Output the [X, Y] coordinate of the center of the cell containing the given text.  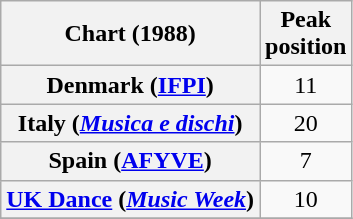
Peakposition [306, 34]
Spain (AFYVE) [130, 161]
10 [306, 199]
Italy (Musica e dischi) [130, 123]
UK Dance (Music Week) [130, 199]
20 [306, 123]
7 [306, 161]
Denmark (IFPI) [130, 85]
Chart (1988) [130, 34]
11 [306, 85]
